Extract the [X, Y] coordinate from the center of the cell holding the provided text.  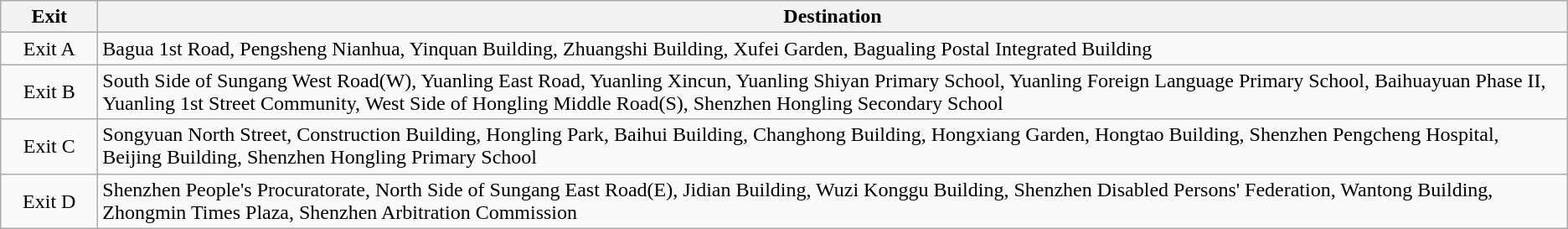
Exit D [49, 201]
Exit C [49, 146]
Destination [833, 17]
Bagua 1st Road, Pengsheng Nianhua, Yinquan Building, Zhuangshi Building, Xufei Garden, Bagualing Postal Integrated Building [833, 49]
Exit A [49, 49]
Exit [49, 17]
Exit B [49, 92]
